Find where the given text appears and provide that cell's center as (X, Y) coordinate. 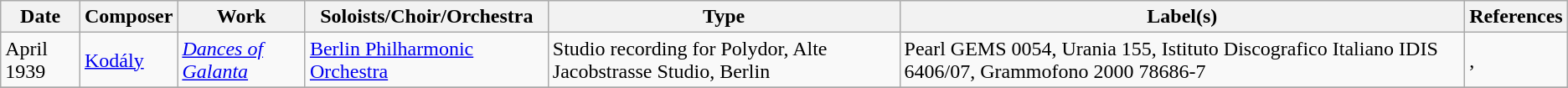
Type (724, 17)
, (1516, 60)
Kodály (128, 60)
Berlin Philharmonic Orchestra (426, 60)
Label(s) (1183, 17)
Studio recording for Polydor, Alte Jacobstrasse Studio, Berlin (724, 60)
Soloists/Choir/Orchestra (426, 17)
References (1516, 17)
Date (40, 17)
Dances of Galanta (241, 60)
Work (241, 17)
Pearl GEMS 0054, Urania 155, Istituto Discografico Italiano IDIS 6406/07, Grammofono 2000 78686-7 (1183, 60)
Composer (128, 17)
April 1939 (40, 60)
